Pinpoint the cell where the given text exists, returning its (x, y) midpoint coordinate. 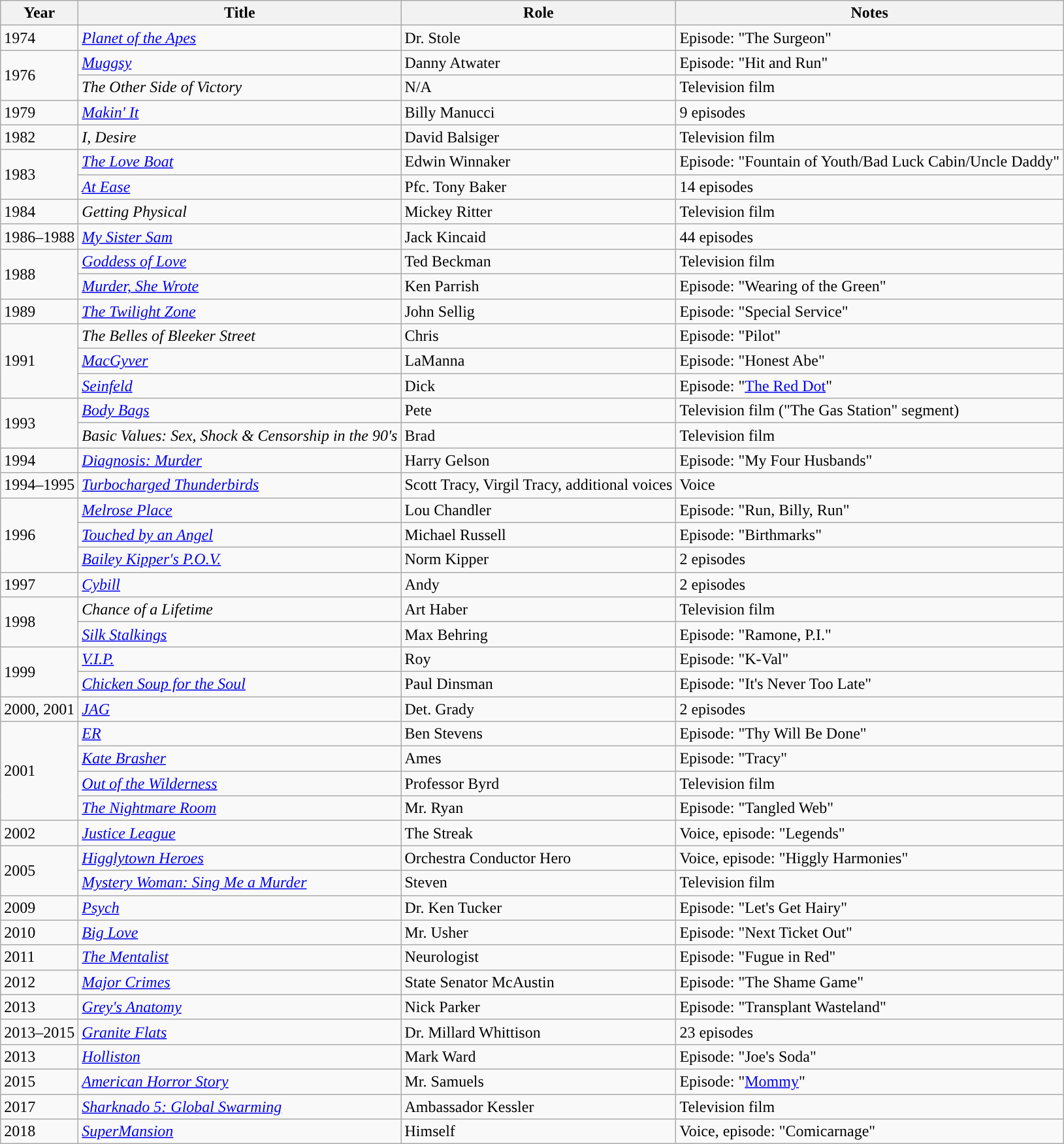
The Streak (538, 833)
1994–1995 (39, 485)
2010 (39, 932)
I, Desire (240, 137)
Episode: "Tangled Web" (870, 808)
John Sellig (538, 311)
Ames (538, 759)
2011 (39, 957)
Dr. Stole (538, 38)
Episode: "The Red Dot" (870, 386)
1991 (39, 361)
Murder, She Wrote (240, 286)
Major Crimes (240, 982)
Episode: "The Surgeon" (870, 38)
Role (538, 13)
Episode: "Hit and Run" (870, 63)
1993 (39, 423)
Mark Ward (538, 1057)
Dr. Ken Tucker (538, 908)
Episode: "Tracy" (870, 759)
1997 (39, 584)
Episode: "The Shame Game" (870, 982)
Touched by an Angel (240, 535)
1984 (39, 212)
Episode: "Fountain of Youth/Bad Luck Cabin/Uncle Daddy" (870, 162)
Chris (538, 336)
Roy (538, 659)
David Balsiger (538, 137)
Bailey Kipper's P.O.V. (240, 560)
Episode: "It's Never Too Late" (870, 684)
Episode: "Run, Billy, Run" (870, 510)
Orchestra Conductor Hero (538, 858)
Paul Dinsman (538, 684)
14 episodes (870, 187)
2017 (39, 1107)
1996 (39, 535)
Psych (240, 908)
Ted Beckman (538, 261)
Episode: "Mommy" (870, 1081)
The Other Side of Victory (240, 87)
2013–2015 (39, 1032)
Grey's Anatomy (240, 1007)
Higglytown Heroes (240, 858)
2000, 2001 (39, 708)
Chicken Soup for the Soul (240, 684)
Notes (870, 13)
Scott Tracy, Virgil Tracy, additional voices (538, 485)
Mr. Usher (538, 932)
The Nightmare Room (240, 808)
1988 (39, 274)
1994 (39, 460)
MacGyver (240, 361)
Mr. Samuels (538, 1081)
1986–1988 (39, 236)
Det. Grady (538, 708)
44 episodes (870, 236)
Episode: "Special Service" (870, 311)
Jack Kincaid (538, 236)
Turbocharged Thunderbirds (240, 485)
Voice, episode: "Legends" (870, 833)
Year (39, 13)
Episode: "Birthmarks" (870, 535)
Danny Atwater (538, 63)
Michael Russell (538, 535)
Art Haber (538, 609)
Episode: "Next Ticket Out" (870, 932)
1983 (39, 174)
Mickey Ritter (538, 212)
Episode: "Joe's Soda" (870, 1057)
Voice (870, 485)
1999 (39, 671)
23 episodes (870, 1032)
Episode: "Thy Will Be Done" (870, 734)
The Twilight Zone (240, 311)
Cybill (240, 584)
Pete (538, 411)
Professor Byrd (538, 784)
The Mentalist (240, 957)
Makin' It (240, 112)
Goddess of Love (240, 261)
1979 (39, 112)
SuperMansion (240, 1132)
Episode: "Fugue in Red" (870, 957)
Episode: "K-Val" (870, 659)
My Sister Sam (240, 236)
Big Love (240, 932)
Ken Parrish (538, 286)
Planet of the Apes (240, 38)
2005 (39, 870)
N/A (538, 87)
Seinfeld (240, 386)
Voice, episode: "Higgly Harmonies" (870, 858)
Muggsy (240, 63)
Lou Chandler (538, 510)
Max Behring (538, 634)
Episode: "Let's Get Hairy" (870, 908)
9 episodes (870, 112)
Episode: "Wearing of the Green" (870, 286)
ER (240, 734)
Episode: "My Four Husbands" (870, 460)
Episode: "Ramone, P.I." (870, 634)
1998 (39, 622)
Body Bags (240, 411)
Title (240, 13)
V.I.P. (240, 659)
2015 (39, 1081)
Dr. Millard Whittison (538, 1032)
Basic Values: Sex, Shock & Censorship in the 90's (240, 436)
The Belles of Bleeker Street (240, 336)
LaManna (538, 361)
Brad (538, 436)
Sharknado 5: Global Swarming (240, 1107)
Billy Manucci (538, 112)
Diagnosis: Murder (240, 460)
State Senator McAustin (538, 982)
Holliston (240, 1057)
Ambassador Kessler (538, 1107)
Kate Brasher (240, 759)
2001 (39, 771)
1989 (39, 311)
Dick (538, 386)
At Ease (240, 187)
2012 (39, 982)
Granite Flats (240, 1032)
American Horror Story (240, 1081)
Nick Parker (538, 1007)
Mystery Woman: Sing Me a Murder (240, 883)
Silk Stalkings (240, 634)
Norm Kipper (538, 560)
2009 (39, 908)
Himself (538, 1132)
JAG (240, 708)
1974 (39, 38)
Ben Stevens (538, 734)
1982 (39, 137)
Television film ("The Gas Station" segment) (870, 411)
1976 (39, 75)
2018 (39, 1132)
2002 (39, 833)
Episode: "Pilot" (870, 336)
Andy (538, 584)
Chance of a Lifetime (240, 609)
Getting Physical (240, 212)
Harry Gelson (538, 460)
Pfc. Tony Baker (538, 187)
Out of the Wilderness (240, 784)
Justice League (240, 833)
Edwin Winnaker (538, 162)
Melrose Place (240, 510)
Episode: "Honest Abe" (870, 361)
Steven (538, 883)
Episode: "Transplant Wasteland" (870, 1007)
Voice, episode: "Comicarnage" (870, 1132)
Mr. Ryan (538, 808)
Neurologist (538, 957)
The Love Boat (240, 162)
